Determine the (x, y) coordinate at the center of the cell enclosing the given text.  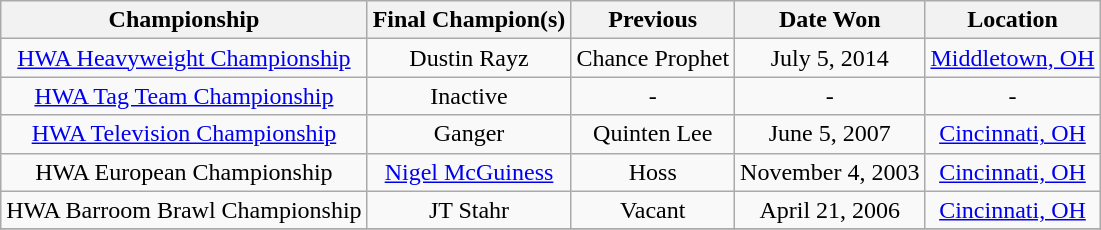
Middletown, OH (1012, 58)
Nigel McGuiness (469, 172)
Date Won (830, 20)
Dustin Rayz (469, 58)
Chance Prophet (653, 58)
HWA Television Championship (184, 134)
July 5, 2014 (830, 58)
Inactive (469, 96)
HWA European Championship (184, 172)
Previous (653, 20)
Final Champion(s) (469, 20)
June 5, 2007 (830, 134)
Quinten Lee (653, 134)
JT Stahr (469, 210)
HWA Heavyweight Championship (184, 58)
November 4, 2003 (830, 172)
April 21, 2006 (830, 210)
HWA Barroom Brawl Championship (184, 210)
Championship (184, 20)
HWA Tag Team Championship (184, 96)
Hoss (653, 172)
Vacant (653, 210)
Location (1012, 20)
Ganger (469, 134)
